Return (x, y) of the center of cell containing provided text 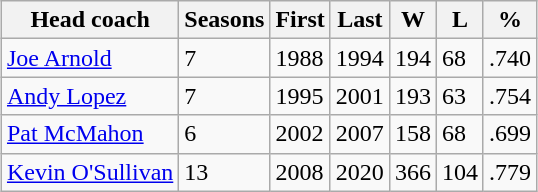
Joe Arnold (90, 58)
366 (412, 172)
63 (460, 96)
193 (412, 96)
Pat McMahon (90, 134)
Head coach (90, 20)
Kevin O'Sullivan (90, 172)
13 (224, 172)
Andy Lopez (90, 96)
L (460, 20)
2001 (360, 96)
2002 (300, 134)
1995 (300, 96)
6 (224, 134)
158 (412, 134)
% (510, 20)
2008 (300, 172)
194 (412, 58)
1994 (360, 58)
.699 (510, 134)
Seasons (224, 20)
2020 (360, 172)
.779 (510, 172)
.740 (510, 58)
W (412, 20)
First (300, 20)
2007 (360, 134)
Last (360, 20)
.754 (510, 96)
1988 (300, 58)
104 (460, 172)
